Extract the [x, y] coordinate from the center of the cell holding the provided text.  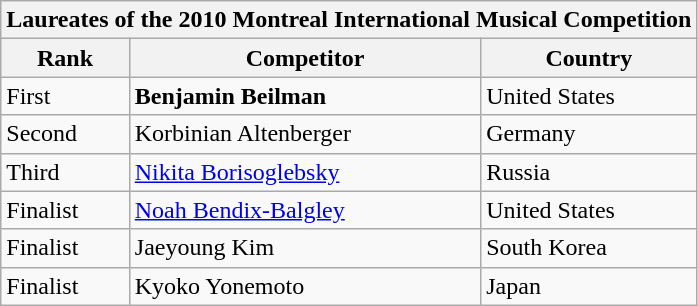
Competitor [304, 58]
Nikita Borisoglebsky [304, 172]
Kyoko Yonemoto [304, 286]
Germany [589, 134]
Country [589, 58]
Laureates of the 2010 Montreal International Musical Competition [349, 20]
Jaeyoung Kim [304, 248]
Russia [589, 172]
Benjamin Beilman [304, 96]
South Korea [589, 248]
Noah Bendix-Balgley [304, 210]
Korbinian Altenberger [304, 134]
Japan [589, 286]
Rank [66, 58]
Third [66, 172]
Second [66, 134]
First [66, 96]
